Pinpoint the cell where the given text exists, returning its (X, Y) midpoint coordinate. 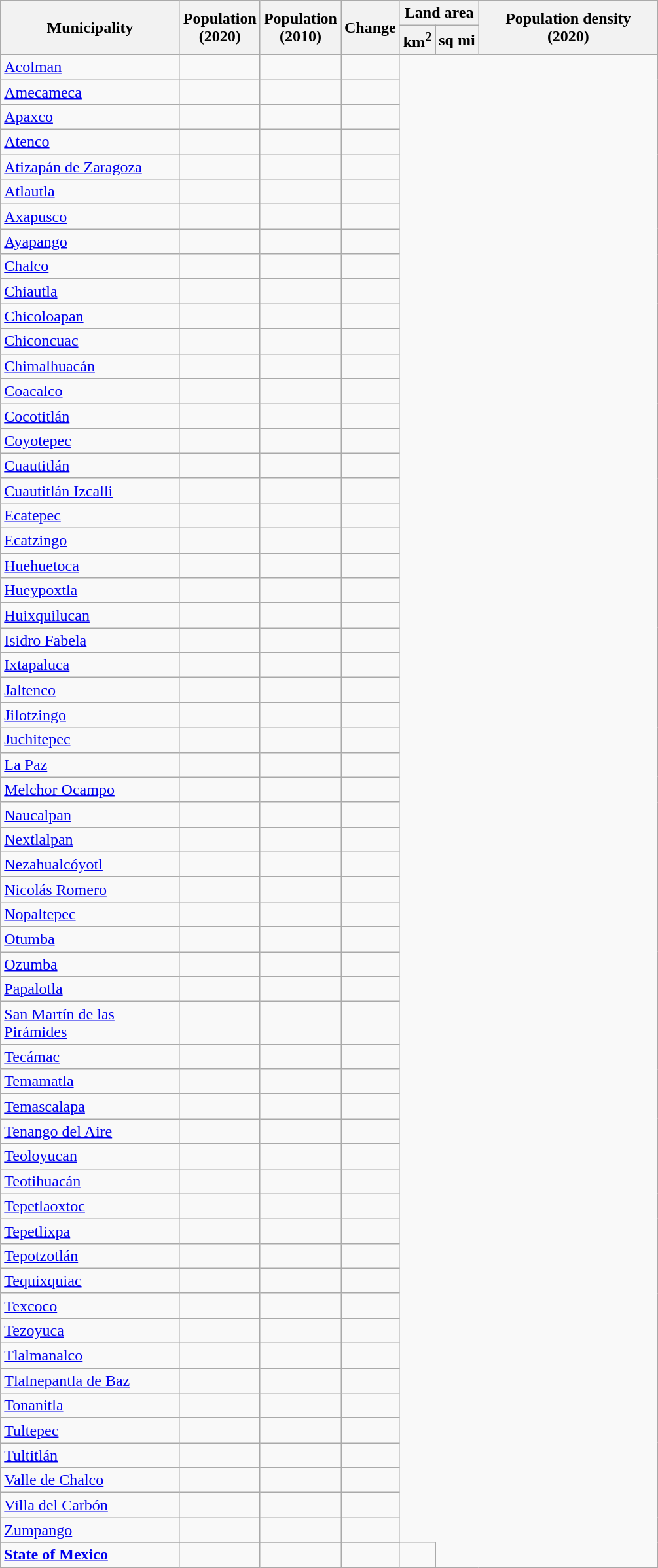
Tepetlixpa (90, 1231)
Zumpango (90, 1530)
Acolman (90, 67)
Teoloyucan (90, 1156)
Cuautitlán (90, 465)
Land area (439, 13)
Villa del Carbón (90, 1505)
Temascalapa (90, 1106)
Axapusco (90, 217)
Population(2010) (300, 27)
La Paz (90, 765)
Population density(2020) (568, 27)
Tultitlán (90, 1455)
San Martín de las Pirámides (90, 1023)
Melchor Ocampo (90, 790)
Change (370, 27)
Teotihuacán (90, 1181)
Juchitepec (90, 740)
Ecatepec (90, 515)
Tlalmanalco (90, 1356)
Atenco (90, 142)
Isidro Fabela (90, 640)
Tlalnepantla de Baz (90, 1381)
Tecámac (90, 1057)
Naucalpan (90, 814)
sq mi (457, 41)
Nextlalpan (90, 839)
km2 (417, 41)
Tultepec (90, 1431)
Tenango del Aire (90, 1131)
Municipality (90, 27)
Tonanitla (90, 1406)
Cocotitlán (90, 416)
Huehuetoca (90, 566)
Nopaltepec (90, 914)
Chiautla (90, 291)
Tezoyuca (90, 1330)
Apaxco (90, 117)
Ozumba (90, 964)
Texcoco (90, 1305)
Chalco (90, 266)
Ecatzingo (90, 541)
Atizapán de Zaragoza (90, 167)
Ixtapaluca (90, 665)
Huixquilucan (90, 615)
Nezahualcóyotl (90, 864)
Valle de Chalco (90, 1480)
Ayapango (90, 242)
Chimalhuacán (90, 366)
Tequixquiac (90, 1281)
Temamatla (90, 1082)
Chiconcuac (90, 341)
Tepetlaoxtoc (90, 1206)
Cuautitlán Izcalli (90, 490)
Hueypoxtla (90, 591)
State of Mexico (90, 1555)
Nicolás Romero (90, 889)
Coyotepec (90, 441)
Population(2020) (220, 27)
Tepotzotlán (90, 1256)
Jaltenco (90, 690)
Jilotzingo (90, 715)
Otumba (90, 939)
Amecameca (90, 92)
Chicoloapan (90, 316)
Coacalco (90, 391)
Papalotla (90, 989)
Atlautla (90, 192)
